Pinpoint the cell where the given text exists, returning its (X, Y) midpoint coordinate. 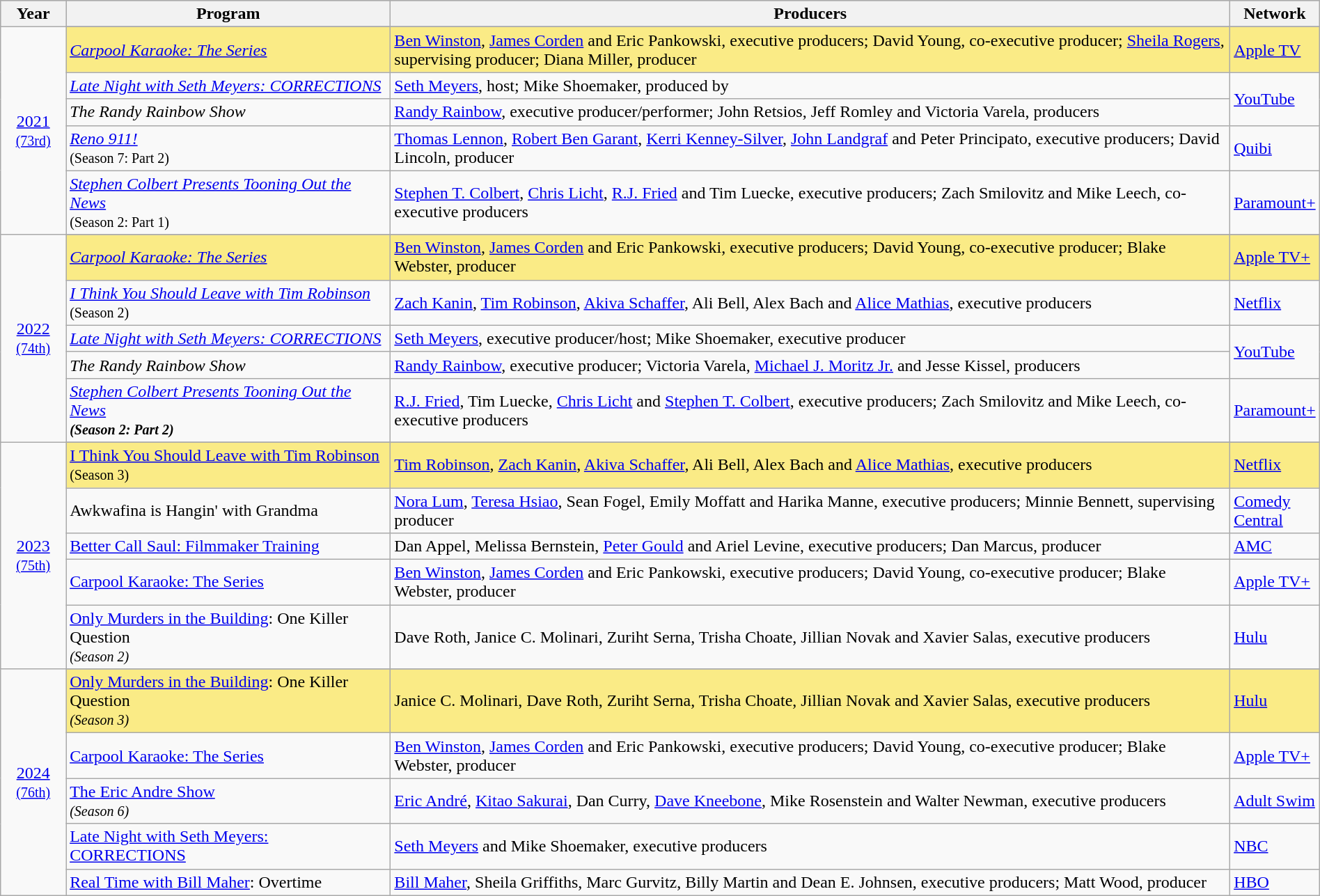
Only Murders in the Building: One Killer Question(Season 3) (228, 701)
Network (1275, 14)
AMC (1275, 547)
Randy Rainbow, executive producer; Victoria Varela, Michael J. Moritz Jr. and Jesse Kissel, producers (810, 365)
HBO (1275, 882)
Stephen Colbert Presents Tooning Out the News(Season 2: Part 1) (228, 203)
Dave Roth, Janice C. Molinari, Zuriht Serna, Trisha Choate, Jillian Novak and Xavier Salas, executive producers (810, 637)
Better Call Saul: Filmmaker Training (228, 547)
Comedy Central (1275, 510)
Reno 911!(Season 7: Part 2) (228, 148)
Quibi (1275, 148)
Tim Robinson, Zach Kanin, Akiva Schaffer, Ali Bell, Alex Bach and Alice Mathias, executive producers (810, 465)
Apple TV (1275, 50)
Year (33, 14)
Eric André, Kitao Sakurai, Dan Curry, Dave Kneebone, Mike Rosenstein and Walter Newman, executive producers (810, 801)
The Eric Andre Show(Season 6) (228, 801)
2021(73rd) (33, 131)
Program (228, 14)
Stephen Colbert Presents Tooning Out the News(Season 2: Part 2) (228, 410)
Awkwafina is Hangin' with Grandma (228, 510)
I Think You Should Leave with Tim Robinson(Season 2) (228, 302)
Thomas Lennon, Robert Ben Garant, Kerri Kenney-Silver, John Landgraf and Peter Principato, executive producers; David Lincoln, producer (810, 148)
Stephen T. Colbert, Chris Licht, R.J. Fried and Tim Luecke, executive producers; Zach Smilovitz and Mike Leech, co-executive producers (810, 203)
Seth Meyers, host; Mike Shoemaker, produced by (810, 86)
Producers (810, 14)
Adult Swim (1275, 801)
NBC (1275, 847)
Zach Kanin, Tim Robinson, Akiva Schaffer, Ali Bell, Alex Bach and Alice Mathias, executive producers (810, 302)
Janice C. Molinari, Dave Roth, Zuriht Serna, Trisha Choate, Jillian Novak and Xavier Salas, executive producers (810, 701)
2023(75th) (33, 556)
2022(74th) (33, 338)
Randy Rainbow, executive producer/performer; John Retsios, Jeff Romley and Victoria Varela, producers (810, 112)
Bill Maher, Sheila Griffiths, Marc Gurvitz, Billy Martin and Dean E. Johnsen, executive producers; Matt Wood, producer (810, 882)
Only Murders in the Building: One Killer Question(Season 2) (228, 637)
2024(76th) (33, 783)
Dan Appel, Melissa Bernstein, Peter Gould and Ariel Levine, executive producers; Dan Marcus, producer (810, 547)
Real Time with Bill Maher: Overtime (228, 882)
R.J. Fried, Tim Luecke, Chris Licht and Stephen T. Colbert, executive producers; Zach Smilovitz and Mike Leech, co-executive producers (810, 410)
Nora Lum, Teresa Hsiao, Sean Fogel, Emily Moffatt and Harika Manne, executive producers; Minnie Bennett, supervising producer (810, 510)
I Think You Should Leave with Tim Robinson(Season 3) (228, 465)
Seth Meyers, executive producer/host; Mike Shoemaker, executive producer (810, 338)
Seth Meyers and Mike Shoemaker, executive producers (810, 847)
